Find where the given text appears and provide that cell's center as [x, y] coordinate. 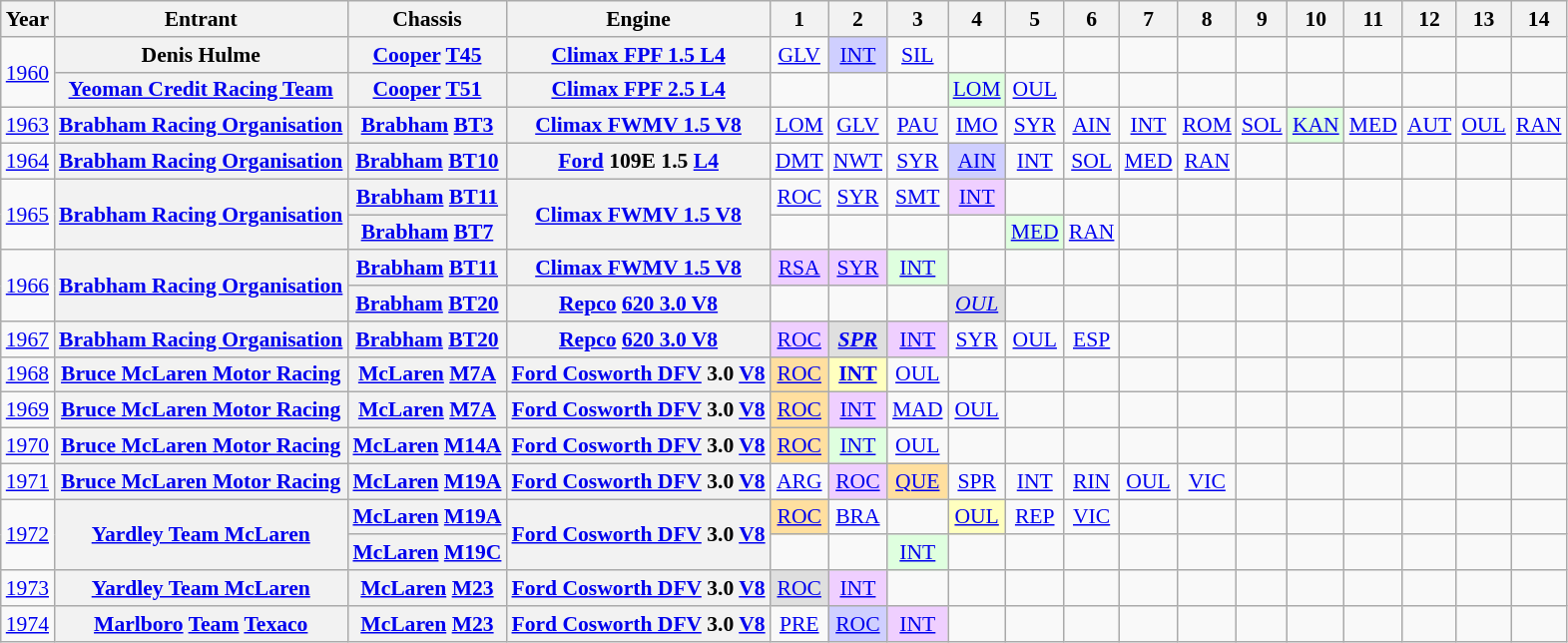
1967 [28, 339]
6 [1092, 19]
ESP [1092, 339]
Climax FPF 2.5 L4 [638, 90]
RIN [1092, 481]
1960 [28, 72]
McLaren M14A [427, 446]
Entrant [201, 19]
Denis Hulme [201, 55]
Brabham BT10 [427, 162]
1974 [28, 624]
8 [1208, 19]
Marlboro Team Texaco [201, 624]
ARG [799, 481]
Brabham BT3 [427, 126]
Ford 109E 1.5 L4 [638, 162]
2 [858, 19]
BRA [858, 517]
10 [1315, 19]
7 [1148, 19]
Engine [638, 19]
1969 [28, 410]
McLaren M19C [427, 553]
PRE [799, 624]
13 [1483, 19]
Brabham BT7 [427, 233]
Yeoman Credit Racing Team [201, 90]
3 [918, 19]
9 [1262, 19]
Chassis [427, 19]
11 [1373, 19]
14 [1539, 19]
1963 [28, 126]
Year [28, 19]
KAN [1315, 126]
MAD [918, 410]
SMT [918, 197]
AUT [1429, 126]
1966 [28, 286]
4 [977, 19]
IMO [977, 126]
ROM [1208, 126]
1973 [28, 588]
Climax FPF 1.5 L4 [638, 55]
Cooper T45 [427, 55]
5 [1035, 19]
REP [1035, 517]
RSA [799, 269]
12 [1429, 19]
NWT [858, 162]
QUE [918, 481]
1971 [28, 481]
Cooper T51 [427, 90]
PAU [918, 126]
1965 [28, 214]
DMT [799, 162]
1968 [28, 374]
SIL [918, 55]
1972 [28, 535]
1 [799, 19]
1970 [28, 446]
1964 [28, 162]
